Determine the (x, y) coordinate at the center of the cell enclosing the given text.  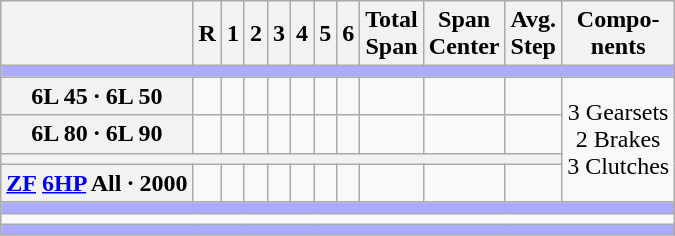
3 Gearsets2 Brakes3 Clutches (618, 140)
6L 80 · 6L 90 (97, 134)
ZF 6HP All · 2000 (97, 183)
SpanCenter (464, 34)
5 (326, 34)
3 (278, 34)
Avg.Step (534, 34)
6L 45 · 6L 50 (97, 96)
6 (348, 34)
2 (256, 34)
Compo-nents (618, 34)
TotalSpan (392, 34)
R (207, 34)
4 (302, 34)
1 (232, 34)
